Return (x, y) of the center of cell containing provided text 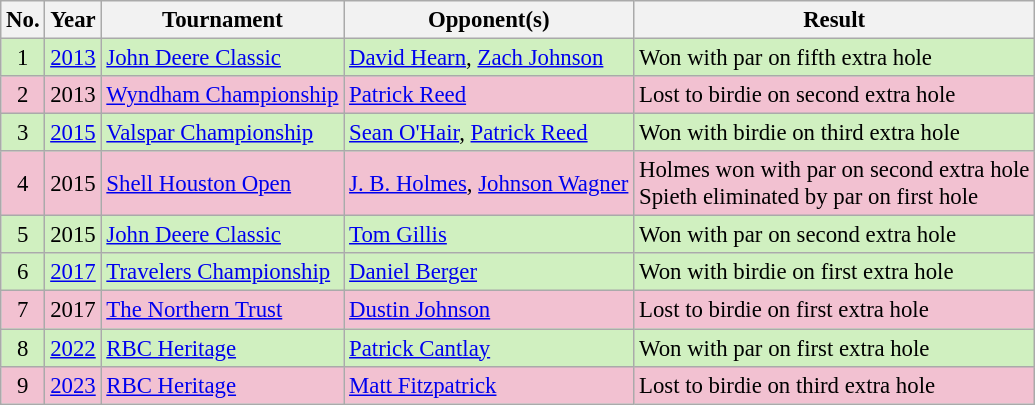
Holmes won with par on second extra holeSpieth eliminated by par on first hole (834, 184)
Year (73, 20)
David Hearn, Zach Johnson (489, 58)
Dustin Johnson (489, 310)
2 (23, 95)
4 (23, 184)
2023 (73, 385)
Won with birdie on first extra hole (834, 273)
Won with par on first extra hole (834, 348)
The Northern Trust (222, 310)
5 (23, 235)
Sean O'Hair, Patrick Reed (489, 133)
Travelers Championship (222, 273)
3 (23, 133)
Lost to birdie on second extra hole (834, 95)
8 (23, 348)
Matt Fitzpatrick (489, 385)
7 (23, 310)
Valspar Championship (222, 133)
Tom Gillis (489, 235)
9 (23, 385)
6 (23, 273)
Result (834, 20)
Opponent(s) (489, 20)
2022 (73, 348)
Won with par on second extra hole (834, 235)
Shell Houston Open (222, 184)
J. B. Holmes, Johnson Wagner (489, 184)
Lost to birdie on third extra hole (834, 385)
No. (23, 20)
Wyndham Championship (222, 95)
Won with par on fifth extra hole (834, 58)
Patrick Reed (489, 95)
Lost to birdie on first extra hole (834, 310)
Daniel Berger (489, 273)
Patrick Cantlay (489, 348)
Tournament (222, 20)
1 (23, 58)
Won with birdie on third extra hole (834, 133)
